Extract the [X, Y] coordinate from the center of the cell holding the provided text.  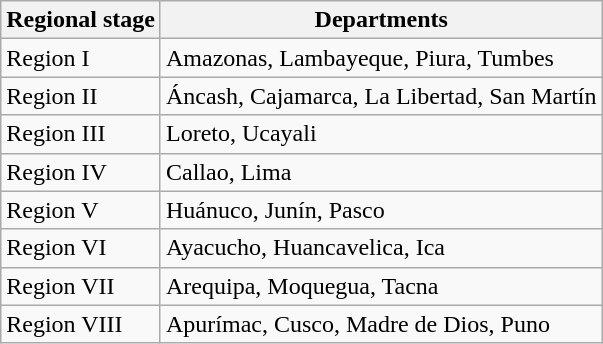
Region VIII [81, 324]
Ayacucho, Huancavelica, Ica [381, 248]
Amazonas, Lambayeque, Piura, Tumbes [381, 58]
Huánuco, Junín, Pasco [381, 210]
Region I [81, 58]
Apurímac, Cusco, Madre de Dios, Puno [381, 324]
Region II [81, 96]
Departments [381, 20]
Loreto, Ucayali [381, 134]
Region III [81, 134]
Áncash, Cajamarca, La Libertad, San Martín [381, 96]
Region VI [81, 248]
Region IV [81, 172]
Region VII [81, 286]
Region V [81, 210]
Callao, Lima [381, 172]
Arequipa, Moquegua, Tacna [381, 286]
Regional stage [81, 20]
